Find where the given text appears and provide that cell's center as (X, Y) coordinate. 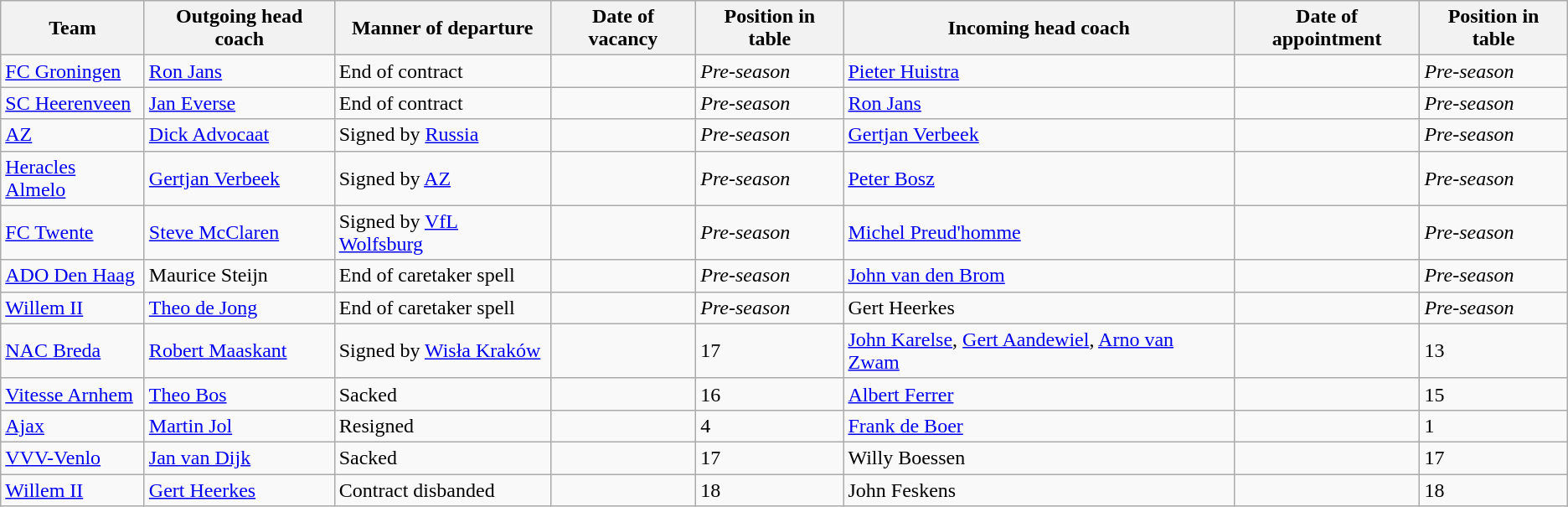
SC Heerenveen (73, 103)
Signed by AZ (442, 178)
13 (1493, 350)
Jan van Dijk (240, 458)
Pieter Huistra (1039, 71)
Vitesse Arnhem (73, 394)
Steve McClaren (240, 233)
Date of vacancy (623, 28)
Incoming head coach (1039, 28)
Dick Advocaat (240, 135)
Ajax (73, 426)
Frank de Boer (1039, 426)
Theo de Jong (240, 308)
4 (770, 426)
John Karelse, Gert Aandewiel, Arno van Zwam (1039, 350)
ADO Den Haag (73, 276)
16 (770, 394)
Signed by Wisła Kraków (442, 350)
Jan Everse (240, 103)
John Feskens (1039, 490)
Peter Bosz (1039, 178)
NAC Breda (73, 350)
John van den Brom (1039, 276)
Michel Preud'homme (1039, 233)
Signed by VfL Wolfsburg (442, 233)
Robert Maaskant (240, 350)
15 (1493, 394)
Team (73, 28)
FC Groningen (73, 71)
Albert Ferrer (1039, 394)
VVV-Venlo (73, 458)
AZ (73, 135)
Date of appointment (1327, 28)
Outgoing head coach (240, 28)
Willy Boessen (1039, 458)
FC Twente (73, 233)
Resigned (442, 426)
Contract disbanded (442, 490)
Heracles Almelo (73, 178)
Theo Bos (240, 394)
Martin Jol (240, 426)
Manner of departure (442, 28)
Maurice Steijn (240, 276)
Signed by Russia (442, 135)
1 (1493, 426)
